Determine the (x, y) coordinate at the center of the cell enclosing the given text.  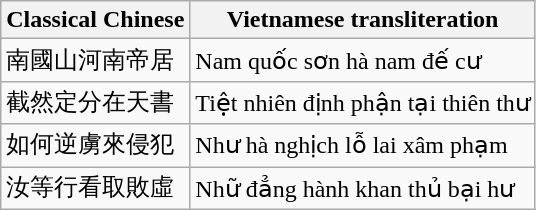
Vietnamese transliteration (363, 20)
如何逆虜來侵犯 (96, 146)
Nhữ đẳng hành khan thủ bại hư (363, 188)
截然定分在天書 (96, 102)
汝等行看取敗虛 (96, 188)
Nam quốc sơn hà nam đế cư (363, 60)
Tiệt nhiên định phận tại thiên thư (363, 102)
Như hà nghịch lỗ lai xâm phạm (363, 146)
南國山河南帝居 (96, 60)
Classical Chinese (96, 20)
